Pinpoint the cell where the given text exists, returning its [x, y] midpoint coordinate. 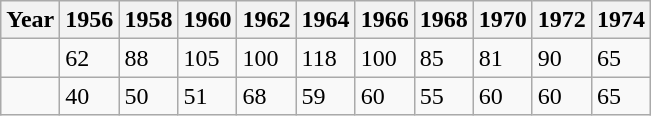
50 [148, 96]
Year [30, 20]
1956 [90, 20]
88 [148, 58]
1960 [208, 20]
62 [90, 58]
81 [502, 58]
90 [562, 58]
1974 [620, 20]
105 [208, 58]
1972 [562, 20]
55 [444, 96]
51 [208, 96]
68 [266, 96]
1964 [326, 20]
1970 [502, 20]
40 [90, 96]
85 [444, 58]
1962 [266, 20]
1958 [148, 20]
118 [326, 58]
1966 [384, 20]
1968 [444, 20]
59 [326, 96]
